Search for the cell housing the specified text and yield its [x, y] center coordinate. 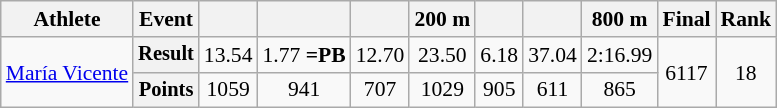
Points [166, 90]
12.70 [380, 55]
1059 [228, 90]
Event [166, 19]
865 [620, 90]
23.50 [442, 55]
200 m [442, 19]
6117 [686, 72]
María Vicente [68, 72]
707 [380, 90]
Final [686, 19]
905 [499, 90]
13.54 [228, 55]
941 [304, 90]
611 [552, 90]
6.18 [499, 55]
800 m [620, 19]
1.77 =PB [304, 55]
37.04 [552, 55]
18 [746, 72]
Athlete [68, 19]
Rank [746, 19]
2:16.99 [620, 55]
1029 [442, 90]
Result [166, 55]
